Scan for the cell matching the given text and deliver its (X, Y) coordinate at center. 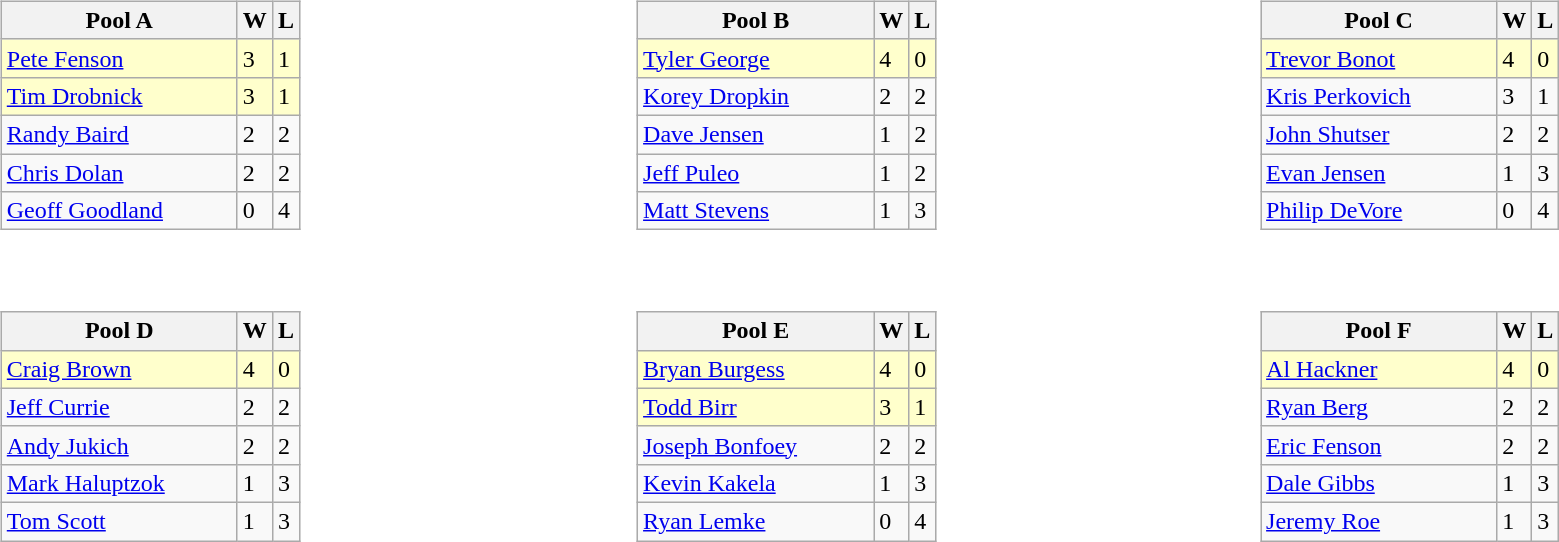
Tyler George (756, 58)
Matt Stevens (756, 211)
Craig Brown (119, 369)
John Shutser (1379, 134)
Pool A (119, 20)
Chris Dolan (119, 173)
Tom Scott (119, 521)
Philip DeVore (1379, 211)
Mark Haluptzok (119, 483)
Dave Jensen (756, 134)
Eric Fenson (1379, 445)
Geoff Goodland (119, 211)
Jeff Currie (119, 407)
Kris Perkovich (1379, 96)
Andy Jukich (119, 445)
Evan Jensen (1379, 173)
Jeremy Roe (1379, 521)
Pete Fenson (119, 58)
Pool C (1379, 20)
Kevin Kakela (756, 483)
Pool F (1379, 331)
Joseph Bonfoey (756, 445)
Pool D (119, 331)
Tim Drobnick (119, 96)
Jeff Puleo (756, 173)
Al Hackner (1379, 369)
Dale Gibbs (1379, 483)
Ryan Berg (1379, 407)
Pool E (756, 331)
Ryan Lemke (756, 521)
Korey Dropkin (756, 96)
Bryan Burgess (756, 369)
Randy Baird (119, 134)
Todd Birr (756, 407)
Trevor Bonot (1379, 58)
Pool B (756, 20)
